Determine the (X, Y) coordinate at the center of the cell enclosing the given text.  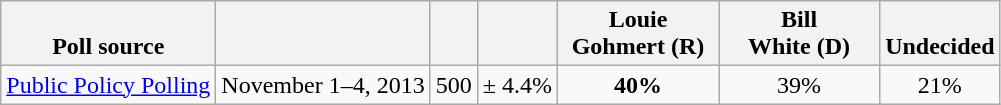
40% (638, 85)
39% (800, 85)
BillWhite (D) (800, 34)
± 4.4% (517, 85)
Poll source (108, 34)
Public Policy Polling (108, 85)
November 1–4, 2013 (323, 85)
LouieGohmert (R) (638, 34)
21% (940, 85)
Undecided (940, 34)
500 (454, 85)
